Pinpoint the cell where the given text exists, returning its [X, Y] midpoint coordinate. 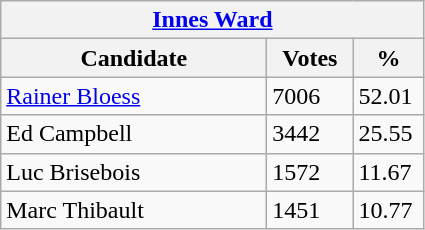
% [388, 58]
11.67 [388, 172]
Votes [310, 58]
7006 [310, 96]
Rainer Bloess [134, 96]
Ed Campbell [134, 134]
25.55 [388, 134]
Innes Ward [212, 20]
1451 [310, 210]
52.01 [388, 96]
10.77 [388, 210]
1572 [310, 172]
Marc Thibault [134, 210]
3442 [310, 134]
Luc Brisebois [134, 172]
Candidate [134, 58]
